Return (X, Y) of the center of cell containing provided text 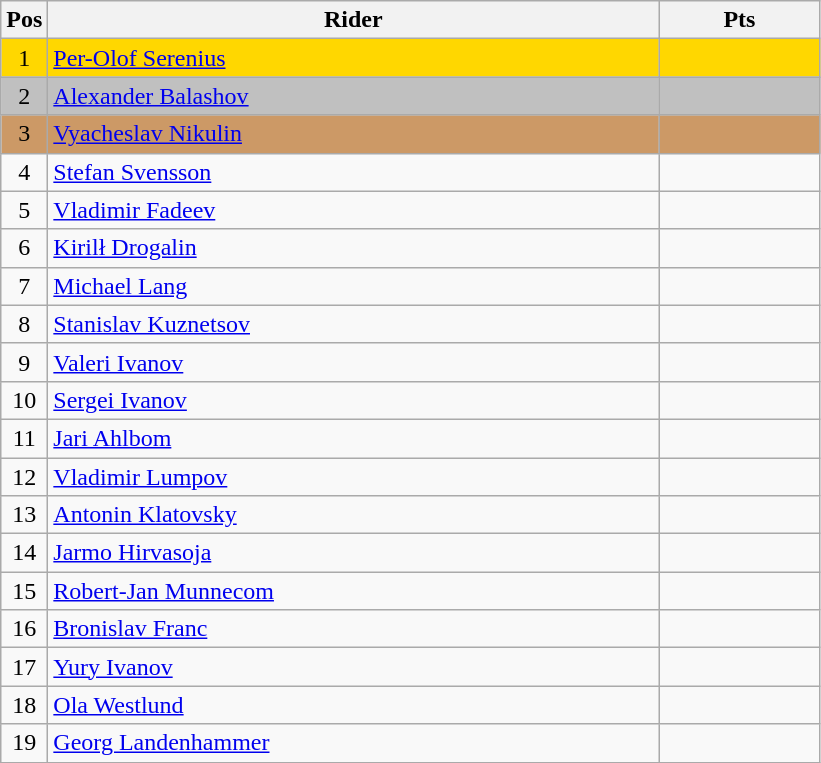
19 (24, 743)
7 (24, 286)
Sergei Ivanov (354, 400)
Jarmo Hirvasoja (354, 553)
Rider (354, 20)
Vyacheslav Nikulin (354, 134)
15 (24, 591)
2 (24, 96)
4 (24, 172)
Per-Olof Serenius (354, 58)
Alexander Balashov (354, 96)
Ola Westlund (354, 705)
Vladimir Fadeev (354, 210)
6 (24, 248)
Michael Lang (354, 286)
Stanislav Kuznetsov (354, 324)
17 (24, 667)
12 (24, 477)
1 (24, 58)
13 (24, 515)
Vladimir Lumpov (354, 477)
Georg Landenhammer (354, 743)
14 (24, 553)
Valeri Ivanov (354, 362)
Antonin Klatovsky (354, 515)
Stefan Svensson (354, 172)
Yury Ivanov (354, 667)
11 (24, 438)
Robert-Jan Munnecom (354, 591)
3 (24, 134)
Kirilł Drogalin (354, 248)
8 (24, 324)
10 (24, 400)
16 (24, 629)
9 (24, 362)
5 (24, 210)
Bronislav Franc (354, 629)
Pts (740, 20)
Pos (24, 20)
Jari Ahlbom (354, 438)
18 (24, 705)
